Determine the [X, Y] coordinate at the center of the cell enclosing the given text.  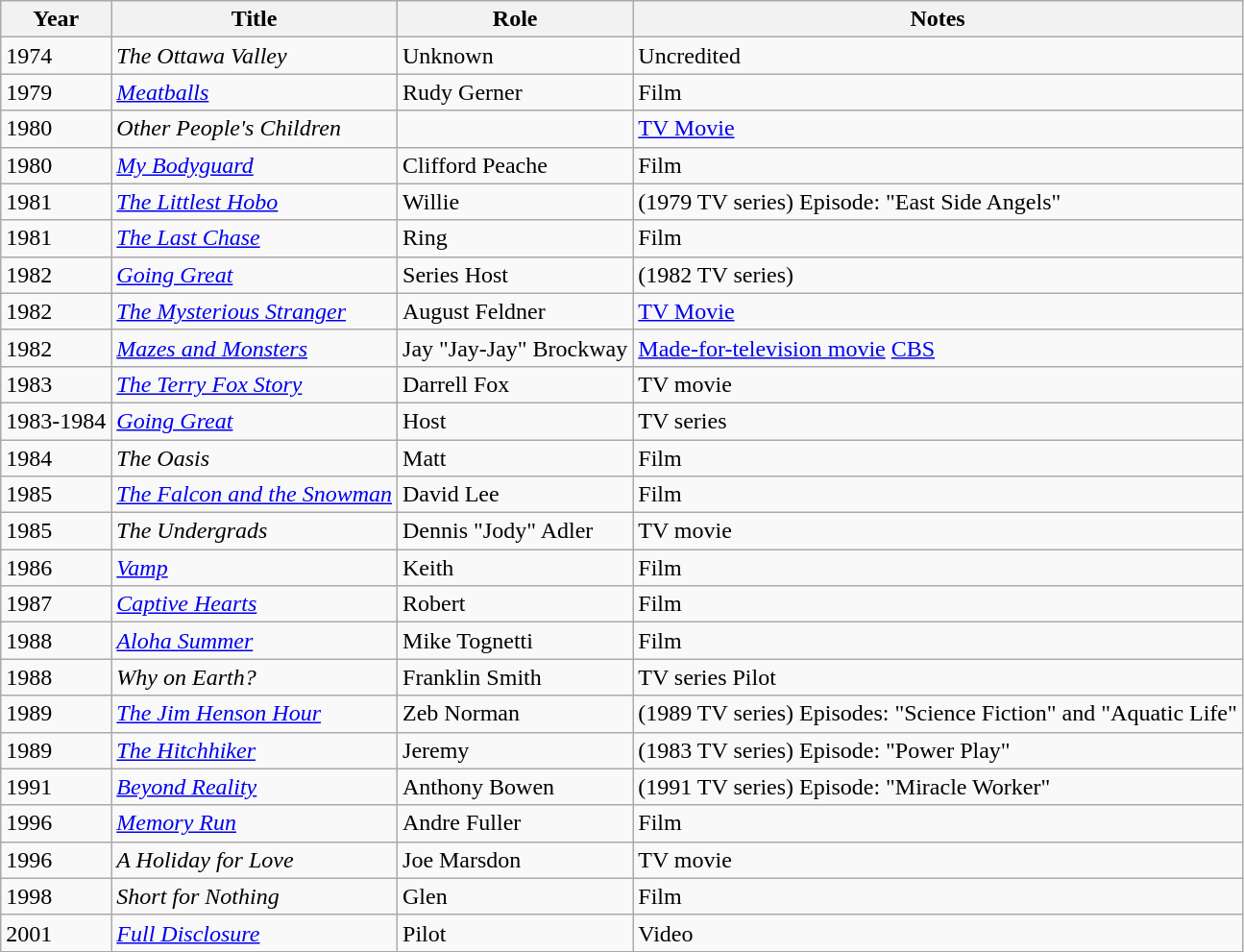
Anthony Bowen [515, 787]
Mazes and Monsters [255, 348]
Willie [515, 202]
Rudy Gerner [515, 92]
Jeremy [515, 750]
Beyond Reality [255, 787]
(1989 TV series) Episodes: "Science Fiction" and "Aquatic Life" [938, 714]
1986 [56, 568]
Andre Fuller [515, 823]
Year [56, 19]
1991 [56, 787]
Pilot [515, 933]
1987 [56, 604]
1998 [56, 896]
Mike Tognetti [515, 641]
A Holiday for Love [255, 860]
My Bodyguard [255, 165]
Vamp [255, 568]
1983-1984 [56, 421]
Zeb Norman [515, 714]
Glen [515, 896]
The Oasis [255, 458]
The Last Chase [255, 238]
1983 [56, 384]
Why on Earth? [255, 677]
Robert [515, 604]
Aloha Summer [255, 641]
The Undergrads [255, 531]
The Falcon and the Snowman [255, 495]
David Lee [515, 495]
TV series [938, 421]
(1983 TV series) Episode: "Power Play" [938, 750]
1974 [56, 56]
Full Disclosure [255, 933]
(1982 TV series) [938, 275]
Short for Nothing [255, 896]
Clifford Peache [515, 165]
Video [938, 933]
Made-for-television movie CBS [938, 348]
Meatballs [255, 92]
Unknown [515, 56]
(1991 TV series) Episode: "Miracle Worker" [938, 787]
Darrell Fox [515, 384]
1984 [56, 458]
(1979 TV series) Episode: "East Side Angels" [938, 202]
Captive Hearts [255, 604]
TV series Pilot [938, 677]
The Littlest Hobo [255, 202]
Keith [515, 568]
The Jim Henson Hour [255, 714]
August Feldner [515, 311]
Host [515, 421]
The Hitchhiker [255, 750]
Franklin Smith [515, 677]
2001 [56, 933]
Matt [515, 458]
Dennis "Jody" Adler [515, 531]
1979 [56, 92]
Other People's Children [255, 129]
Memory Run [255, 823]
Notes [938, 19]
Title [255, 19]
The Mysterious Stranger [255, 311]
Role [515, 19]
Joe Marsdon [515, 860]
Series Host [515, 275]
Jay "Jay-Jay" Brockway [515, 348]
Uncredited [938, 56]
Ring [515, 238]
The Ottawa Valley [255, 56]
The Terry Fox Story [255, 384]
